Return [X, Y] of the center of cell containing provided text 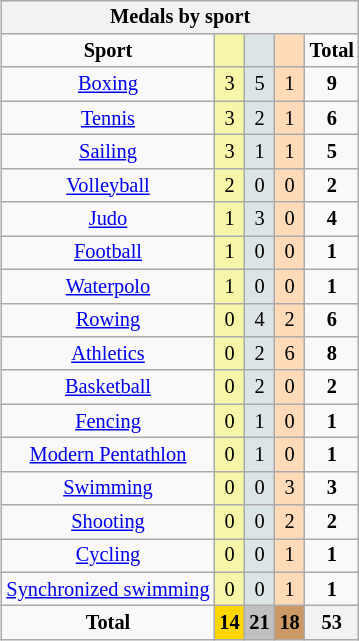
14 [229, 623]
Athletics [108, 354]
Volleyball [108, 185]
Swimming [108, 488]
Basketball [108, 387]
Cycling [108, 556]
Fencing [108, 421]
Tennis [108, 118]
Rowing [108, 320]
Football [108, 253]
Boxing [108, 84]
Medals by sport [180, 17]
Judo [108, 219]
53 [332, 623]
Sailing [108, 152]
Waterpolo [108, 286]
9 [332, 84]
Sport [108, 51]
8 [332, 354]
Modern Pentathlon [108, 455]
21 [260, 623]
18 [290, 623]
Shooting [108, 522]
Synchronized swimming [108, 589]
